Scan for the cell matching the given text and deliver its (x, y) coordinate at center. 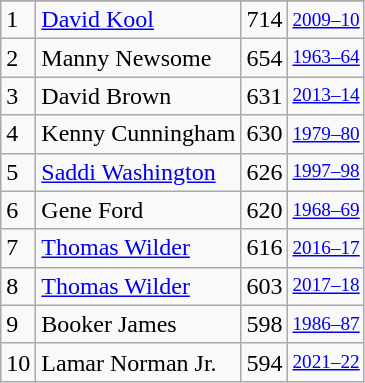
2017–18 (326, 286)
1997–98 (326, 172)
594 (264, 362)
3 (18, 96)
1963–64 (326, 58)
4 (18, 134)
1979–80 (326, 134)
654 (264, 58)
8 (18, 286)
David Brown (138, 96)
Booker James (138, 324)
616 (264, 248)
Manny Newsome (138, 58)
620 (264, 210)
6 (18, 210)
2013–14 (326, 96)
Gene Ford (138, 210)
1968–69 (326, 210)
631 (264, 96)
626 (264, 172)
Saddi Washington (138, 172)
9 (18, 324)
2009–10 (326, 20)
630 (264, 134)
1986–87 (326, 324)
Kenny Cunningham (138, 134)
David Kool (138, 20)
5 (18, 172)
2016–17 (326, 248)
2021–22 (326, 362)
10 (18, 362)
714 (264, 20)
603 (264, 286)
Lamar Norman Jr. (138, 362)
598 (264, 324)
7 (18, 248)
1 (18, 20)
2 (18, 58)
